Find where the given text appears and provide that cell's center as [x, y] coordinate. 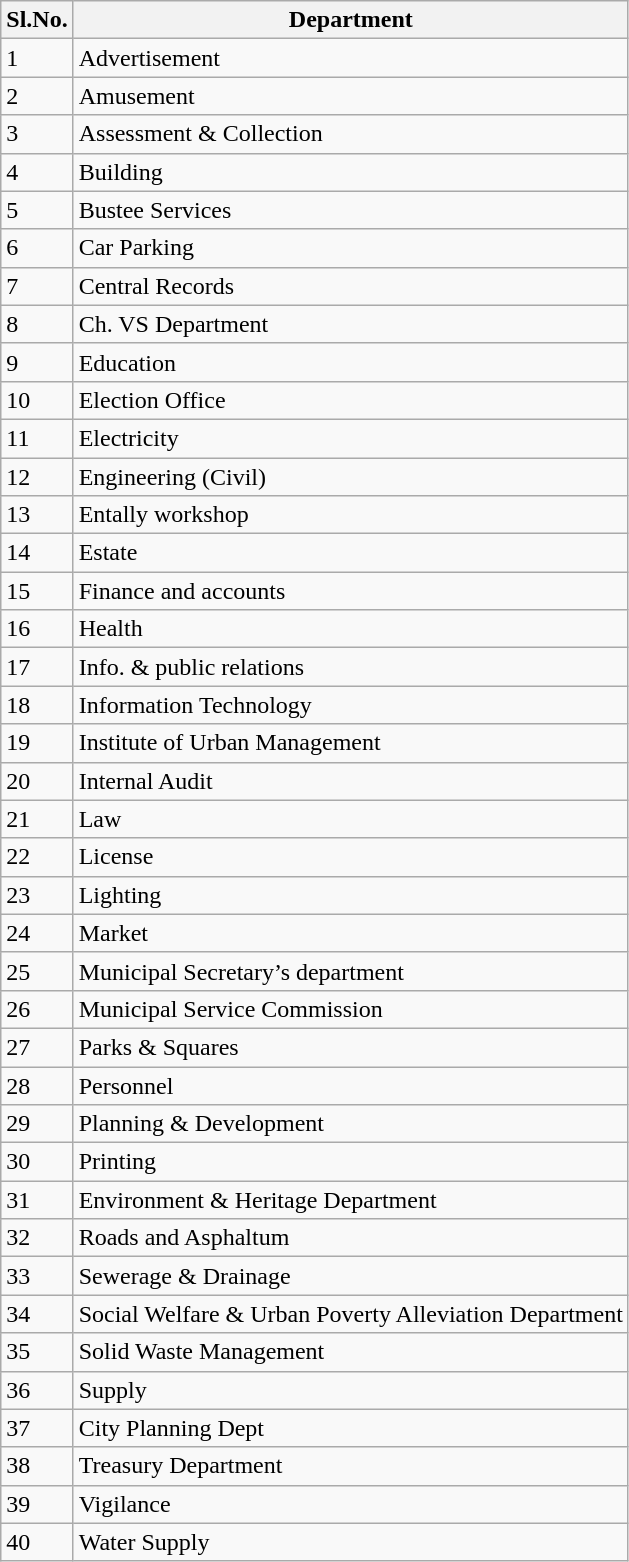
5 [37, 210]
37 [37, 1428]
19 [37, 743]
2 [37, 96]
9 [37, 362]
Supply [350, 1390]
Ch. VS Department [350, 324]
32 [37, 1238]
Info. & public relations [350, 667]
15 [37, 591]
License [350, 857]
20 [37, 781]
Municipal Service Commission [350, 1009]
Planning & Development [350, 1124]
Sl.No. [37, 20]
27 [37, 1047]
13 [37, 515]
Electricity [350, 438]
21 [37, 819]
Internal Audit [350, 781]
Lighting [350, 895]
Environment & Heritage Department [350, 1200]
31 [37, 1200]
4 [37, 172]
12 [37, 477]
Institute of Urban Management [350, 743]
25 [37, 971]
16 [37, 629]
Estate [350, 553]
Water Supply [350, 1542]
Municipal Secretary’s department [350, 971]
Parks & Squares [350, 1047]
40 [37, 1542]
Health [350, 629]
3 [37, 134]
Amusement [350, 96]
22 [37, 857]
17 [37, 667]
Assessment & Collection [350, 134]
29 [37, 1124]
35 [37, 1352]
Roads and Asphaltum [350, 1238]
1 [37, 58]
30 [37, 1162]
23 [37, 895]
10 [37, 400]
Central Records [350, 286]
24 [37, 933]
Education [350, 362]
Entally workshop [350, 515]
33 [37, 1276]
Finance and accounts [350, 591]
Personnel [350, 1085]
City Planning Dept [350, 1428]
Market [350, 933]
Car Parking [350, 248]
Bustee Services [350, 210]
Treasury Department [350, 1466]
18 [37, 705]
8 [37, 324]
Printing [350, 1162]
36 [37, 1390]
11 [37, 438]
Solid Waste Management [350, 1352]
Information Technology [350, 705]
Advertisement [350, 58]
Vigilance [350, 1504]
Engineering (Civil) [350, 477]
39 [37, 1504]
Department [350, 20]
26 [37, 1009]
14 [37, 553]
Building [350, 172]
Sewerage & Drainage [350, 1276]
6 [37, 248]
34 [37, 1314]
28 [37, 1085]
Election Office [350, 400]
38 [37, 1466]
Law [350, 819]
Social Welfare & Urban Poverty Alleviation Department [350, 1314]
7 [37, 286]
